Return [X, Y] of the center of cell containing provided text 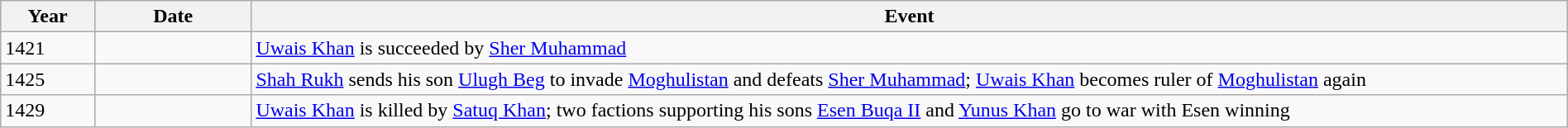
Event [910, 17]
Uwais Khan is succeeded by Sher Muhammad [910, 48]
Uwais Khan is killed by Satuq Khan; two factions supporting his sons Esen Buqa II and Yunus Khan go to war with Esen winning [910, 111]
Shah Rukh sends his son Ulugh Beg to invade Moghulistan and defeats Sher Muhammad; Uwais Khan becomes ruler of Moghulistan again [910, 79]
1425 [48, 79]
1429 [48, 111]
1421 [48, 48]
Date [172, 17]
Year [48, 17]
